From the cell containing the given text, extract its center point as (x, y) coordinate. 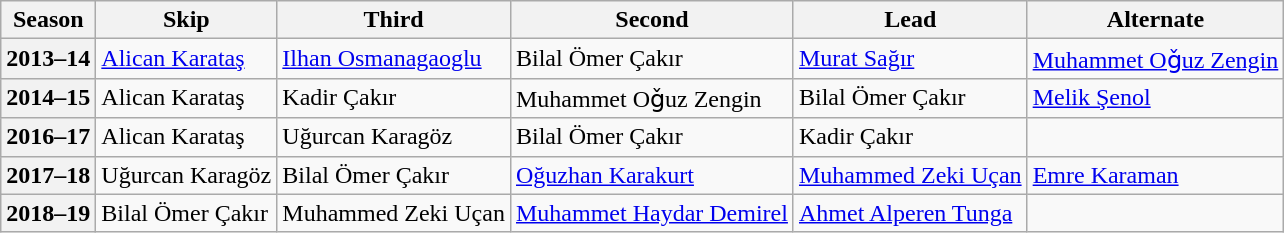
Oğuzhan Karakurt (652, 175)
Ahmet Alperen Tunga (910, 213)
2014–15 (48, 98)
Season (48, 20)
Second (652, 20)
Murat Sağır (910, 59)
Emre Karaman (1156, 175)
Ilhan Osmanagaoglu (394, 59)
2013–14 (48, 59)
2016–17 (48, 137)
Third (394, 20)
Alternate (1156, 20)
Skip (186, 20)
2018–19 (48, 213)
Muhammet Haydar Demirel (652, 213)
Lead (910, 20)
Melik Şenol (1156, 98)
2017–18 (48, 175)
